Provide the (x, y) coordinate of the cell's center where the given text is located.  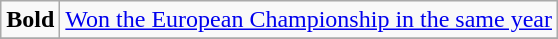
Bold (30, 20)
Won the European Championship in the same year (309, 20)
